Output the [x, y] coordinate of the center of the cell containing the given text.  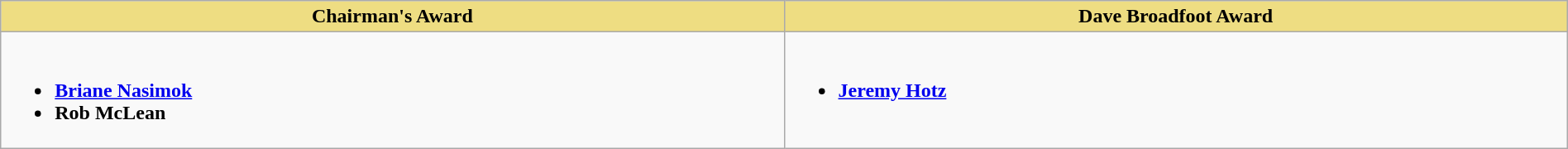
Dave Broadfoot Award [1176, 17]
Jeremy Hotz [1176, 90]
Briane Nasimok Rob McLean [392, 90]
Chairman's Award [392, 17]
